Search for the cell housing the specified text and yield its (x, y) center coordinate. 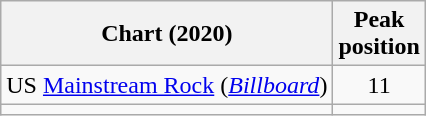
Chart (2020) (167, 34)
11 (379, 85)
Peakposition (379, 34)
US Mainstream Rock (Billboard) (167, 85)
